Capture the cell that displays the provided text and extract its [x, y] central coordinate. 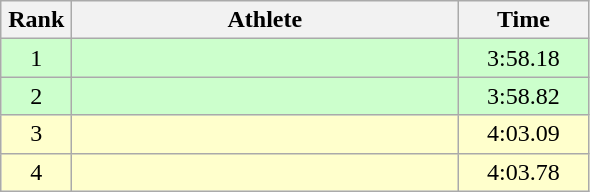
Time [524, 20]
4:03.09 [524, 134]
3:58.82 [524, 96]
2 [36, 96]
Rank [36, 20]
Athlete [265, 20]
3:58.18 [524, 58]
1 [36, 58]
3 [36, 134]
4 [36, 172]
4:03.78 [524, 172]
